For the text-containing cell, return its midpoint in [X, Y] coordinate format. 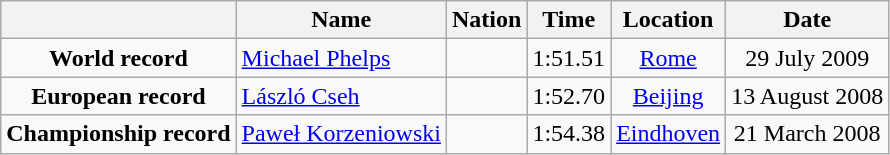
Championship record [118, 134]
Paweł Korzeniowski [341, 134]
Nation [486, 20]
Date [808, 20]
Michael Phelps [341, 58]
European record [118, 96]
Beijing [668, 96]
Location [668, 20]
13 August 2008 [808, 96]
1:52.70 [569, 96]
1:54.38 [569, 134]
Name [341, 20]
Time [569, 20]
1:51.51 [569, 58]
László Cseh [341, 96]
29 July 2009 [808, 58]
21 March 2008 [808, 134]
World record [118, 58]
Eindhoven [668, 134]
Rome [668, 58]
